Determine the [x, y] coordinate at the center of the cell enclosing the given text.  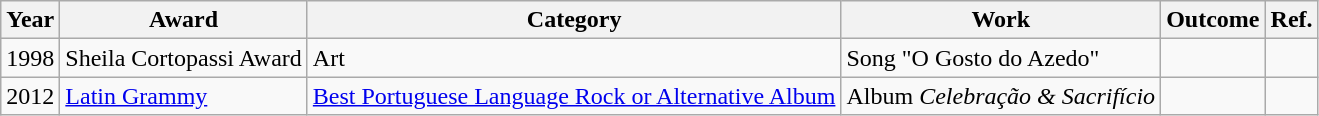
Album Celebração & Sacrifício [1001, 96]
Art [574, 58]
2012 [30, 96]
Outcome [1213, 20]
Sheila Cortopassi Award [184, 58]
Category [574, 20]
Ref. [1292, 20]
Best Portuguese Language Rock or Alternative Album [574, 96]
1998 [30, 58]
Award [184, 20]
Song "O Gosto do Azedo" [1001, 58]
Year [30, 20]
Work [1001, 20]
Latin Grammy [184, 96]
